Determine the (X, Y) coordinate at the center of the cell enclosing the given text.  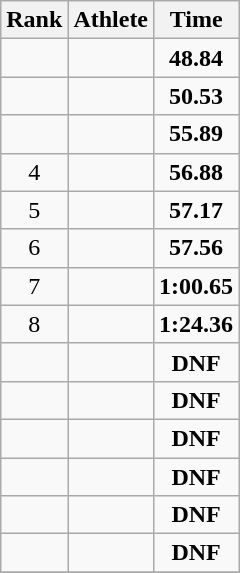
48.84 (196, 58)
55.89 (196, 134)
5 (34, 210)
Rank (34, 20)
7 (34, 286)
6 (34, 248)
4 (34, 172)
8 (34, 324)
57.17 (196, 210)
57.56 (196, 248)
Time (196, 20)
50.53 (196, 96)
1:24.36 (196, 324)
1:00.65 (196, 286)
Athlete (111, 20)
56.88 (196, 172)
